Locate the cell with the specified text and output its [x, y] center coordinate. 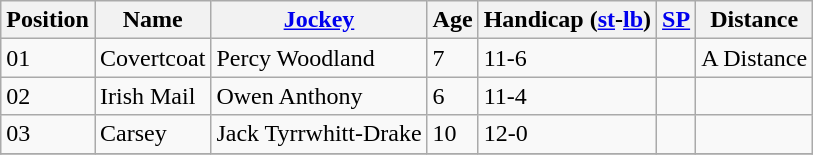
SP [676, 20]
Carsey [152, 134]
11-4 [567, 96]
Age [452, 20]
Handicap (st-lb) [567, 20]
10 [452, 134]
Jack Tyrrwhitt-Drake [319, 134]
Owen Anthony [319, 96]
A Distance [754, 58]
7 [452, 58]
Covertcoat [152, 58]
03 [48, 134]
Position [48, 20]
Distance [754, 20]
Percy Woodland [319, 58]
Name [152, 20]
11-6 [567, 58]
12-0 [567, 134]
Jockey [319, 20]
02 [48, 96]
Irish Mail [152, 96]
6 [452, 96]
01 [48, 58]
